Identify which cell holds the provided text, then report its [x, y] central coordinate. 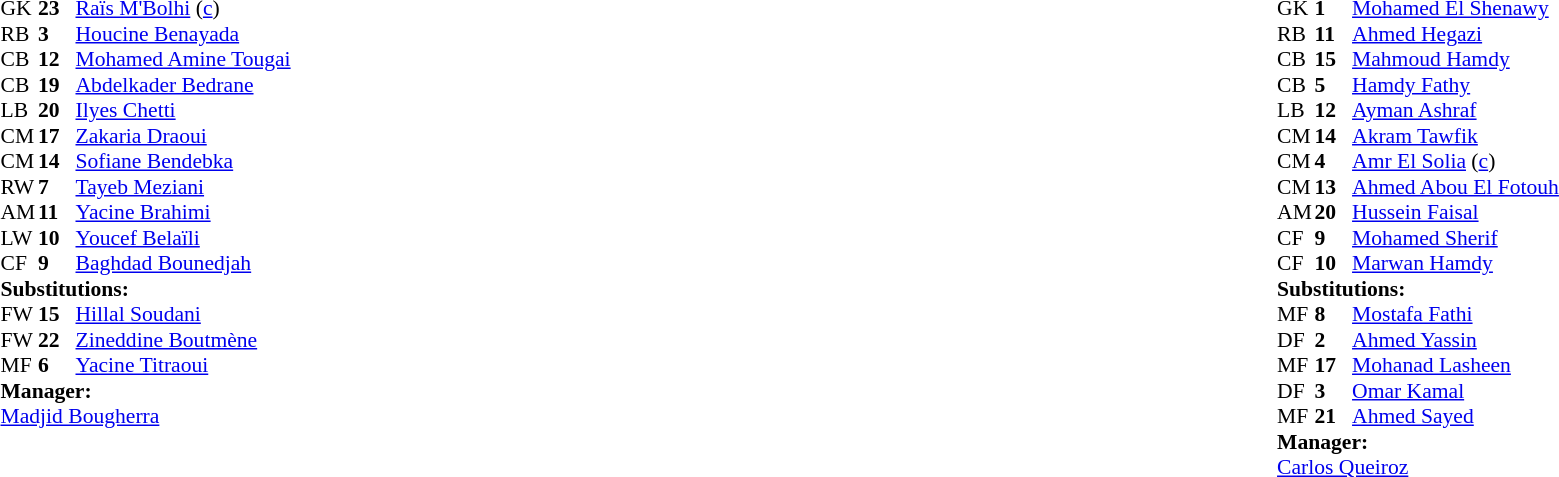
Mohamed Amine Tougai [184, 59]
Marwan Hamdy [1456, 263]
Akram Tawfik [1456, 136]
Mostafa Fathi [1456, 315]
6 [57, 365]
LW [19, 238]
22 [57, 340]
Baghdad Bounedjah [184, 263]
13 [1334, 187]
Yacine Brahimi [184, 213]
Sofiane Bendebka [184, 161]
Zineddine Boutmène [184, 340]
RW [19, 187]
Hussein Faisal [1456, 213]
19 [57, 85]
4 [1334, 161]
Omar Kamal [1456, 391]
2 [1334, 340]
21 [1334, 417]
Ayman Ashraf [1456, 111]
Mahmoud Hamdy [1456, 59]
Ahmed Abou El Fotouh [1456, 187]
Yacine Titraoui [184, 365]
Abdelkader Bedrane [184, 85]
Tayeb Meziani [184, 187]
Ilyes Chetti [184, 111]
Madjid Bougherra [145, 417]
Ahmed Yassin [1456, 340]
5 [1334, 85]
Hillal Soudani [184, 315]
Houcine Benayada [184, 34]
Ahmed Hegazi [1456, 34]
8 [1334, 315]
Amr El Solia (c) [1456, 161]
Mohamed Sherif [1456, 238]
Youcef Belaïli [184, 238]
Mohanad Lasheen [1456, 365]
Zakaria Draoui [184, 136]
Hamdy Fathy [1456, 85]
Ahmed Sayed [1456, 417]
7 [57, 187]
